For the text-containing cell, return its midpoint in (X, Y) coordinate format. 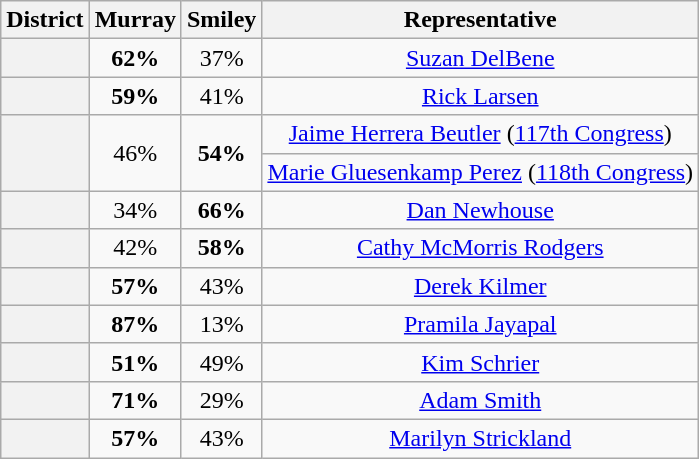
46% (135, 153)
Adam Smith (480, 400)
29% (221, 400)
Kim Schrier (480, 362)
66% (221, 210)
Representative (480, 20)
Murray (135, 20)
Dan Newhouse (480, 210)
Marilyn Strickland (480, 438)
41% (221, 96)
Derek Kilmer (480, 286)
54% (221, 153)
Suzan DelBene (480, 58)
13% (221, 324)
Rick Larsen (480, 96)
Marie Gluesenkamp Perez (118th Congress) (480, 172)
37% (221, 58)
Smiley (221, 20)
34% (135, 210)
87% (135, 324)
51% (135, 362)
District (45, 20)
58% (221, 248)
49% (221, 362)
59% (135, 96)
62% (135, 58)
Pramila Jayapal (480, 324)
42% (135, 248)
Jaime Herrera Beutler (117th Congress) (480, 134)
Cathy McMorris Rodgers (480, 248)
71% (135, 400)
